Identify which cell holds the provided text, then report its (X, Y) central coordinate. 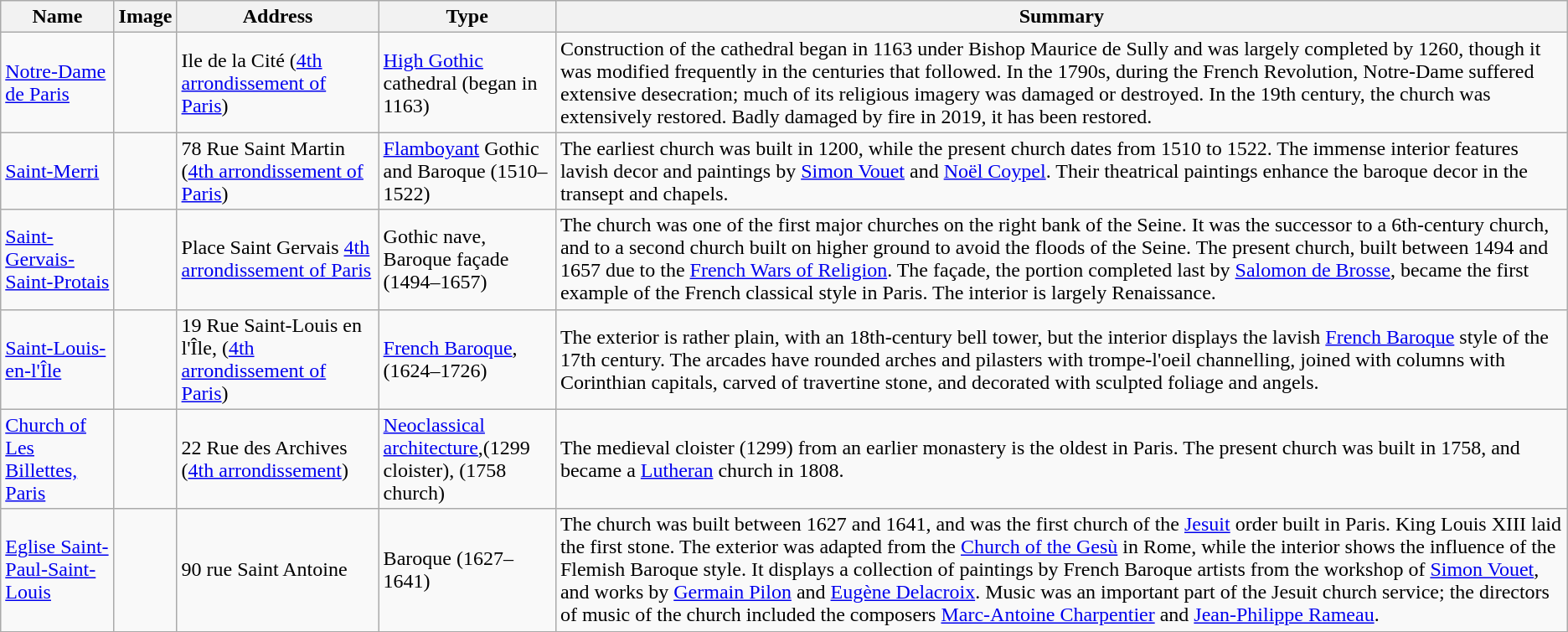
Eglise Saint-Paul-Saint-Louis (57, 570)
Saint-Gervais-Saint-Protais (57, 260)
19 Rue Saint-Louis en l'Île, (4th arrondissement of Paris) (278, 359)
Image (146, 17)
Church of Les Billettes, Paris (57, 459)
Address (278, 17)
French Baroque,(1624–1726) (467, 359)
78 Rue Saint Martin (4th arrondissement of Paris) (278, 171)
Saint-Merri (57, 171)
Name (57, 17)
High Gothic cathedral (began in 1163) (467, 82)
Saint-Louis-en-l'Île (57, 359)
Neoclassical architecture,(1299 cloister), (1758 church) (467, 459)
Summary (1061, 17)
Notre-Dame de Paris (57, 82)
Gothic nave, Baroque façade (1494–1657) (467, 260)
Baroque (1627–1641) (467, 570)
Type (467, 17)
Flamboyant Gothic and Baroque (1510–1522) (467, 171)
90 rue Saint Antoine (278, 570)
Ile de la Cité (4th arrondissement of Paris) (278, 82)
22 Rue des Archives (4th arrondissement) (278, 459)
Place Saint Gervais 4th arrondissement of Paris (278, 260)
